Provide the [X, Y] coordinate of the cell's center where the given text is located.  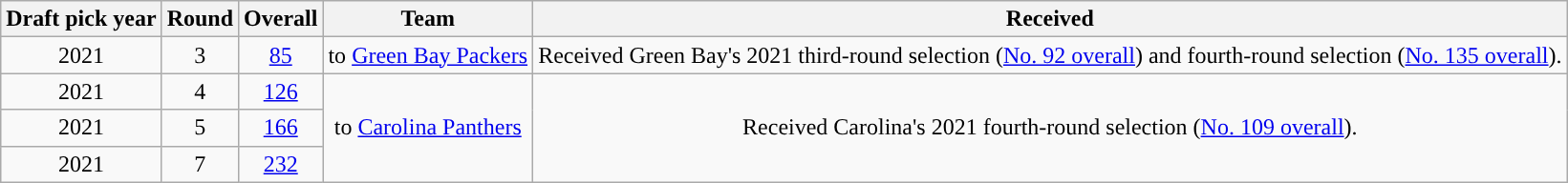
Overall [281, 19]
Team [428, 19]
4 [200, 91]
to Carolina Panthers [428, 128]
5 [200, 128]
232 [281, 164]
Received Green Bay's 2021 third-round selection (No. 92 overall) and fourth-round selection (No. 135 overall). [1050, 55]
166 [281, 128]
7 [200, 164]
Received Carolina's 2021 fourth-round selection (No. 109 overall). [1050, 128]
126 [281, 91]
85 [281, 55]
Received [1050, 19]
Round [200, 19]
Draft pick year [81, 19]
3 [200, 55]
to Green Bay Packers [428, 55]
